From the cell containing the given text, extract its center point as (X, Y) coordinate. 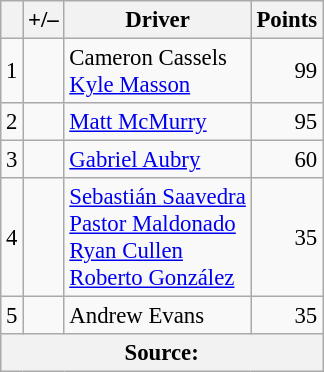
4 (12, 238)
2 (12, 122)
Cameron Cassels Kyle Masson (158, 72)
Source: (162, 353)
Points (286, 20)
Gabriel Aubry (158, 160)
Sebastián Saavedra Pastor Maldonado Ryan Cullen Roberto González (158, 238)
99 (286, 72)
Andrew Evans (158, 316)
5 (12, 316)
+/– (44, 20)
95 (286, 122)
60 (286, 160)
3 (12, 160)
Matt McMurry (158, 122)
Driver (158, 20)
1 (12, 72)
